For the text-containing cell, return its midpoint in (x, y) coordinate format. 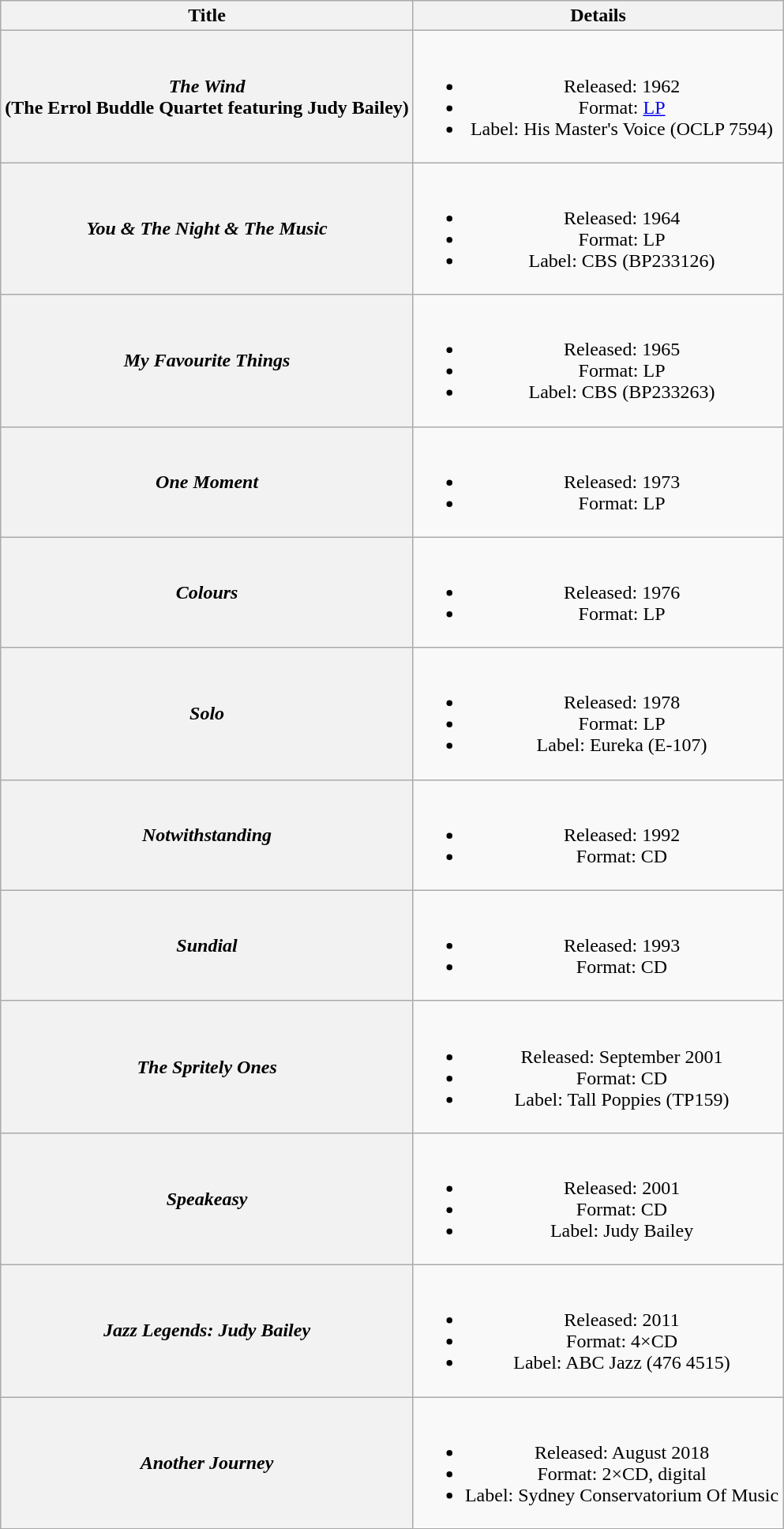
Title (207, 16)
Released: 1992Format: CD (598, 835)
Released: 1965Format: LPLabel: CBS (BP233263) (598, 360)
You & The Night & The Music (207, 229)
Released: 1993Format: CD (598, 945)
Another Journey (207, 1463)
Released: 1962Format: LPLabel: His Master's Voice (OCLP 7594) (598, 96)
One Moment (207, 482)
Sundial (207, 945)
My Favourite Things (207, 360)
The Spritely Ones (207, 1066)
Colours (207, 592)
The Wind (The Errol Buddle Quartet featuring Judy Bailey) (207, 96)
Solo (207, 714)
Jazz Legends: Judy Bailey (207, 1330)
Details (598, 16)
Released: 1973Format: LP (598, 482)
Released: August 2018Format: 2×CD, digitalLabel: Sydney Conservatorium Of Music (598, 1463)
Released: 2011Format: 4×CDLabel: ABC Jazz (476 4515) (598, 1330)
Released: 2001Format: CDLabel: Judy Bailey (598, 1199)
Released: September 2001Format: CDLabel: Tall Poppies (TP159) (598, 1066)
Released: 1976Format: LP (598, 592)
Notwithstanding (207, 835)
Released: 1964Format: LPLabel: CBS (BP233126) (598, 229)
Released: 1978Format: LPLabel: Eureka (E-107) (598, 714)
Speakeasy (207, 1199)
